Identify which cell holds the provided text, then report its (x, y) central coordinate. 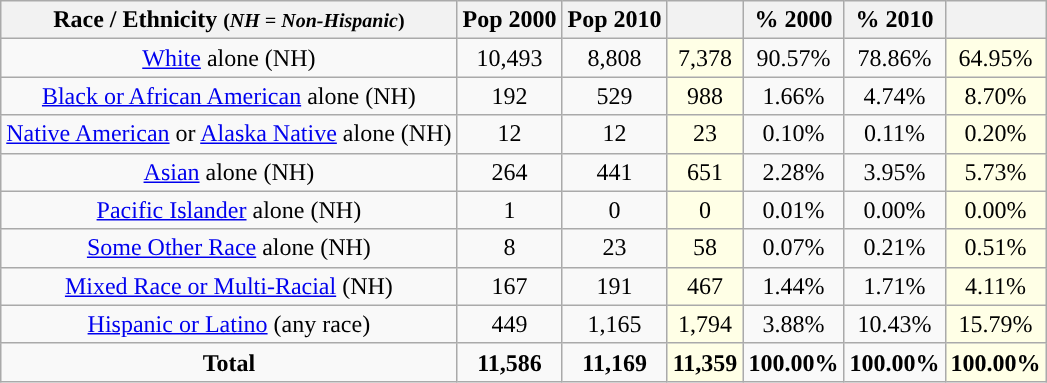
Mixed Race or Multi-Racial (NH) (229, 286)
Total (229, 362)
1 (510, 210)
64.95% (996, 58)
0.01% (794, 210)
Some Other Race alone (NH) (229, 248)
4.11% (996, 286)
0.11% (894, 134)
529 (614, 96)
8.70% (996, 96)
167 (510, 286)
441 (614, 172)
2.28% (794, 172)
White alone (NH) (229, 58)
10.43% (894, 324)
Pop 2010 (614, 20)
0.07% (794, 248)
% 2010 (894, 20)
Pop 2000 (510, 20)
58 (705, 248)
1,165 (614, 324)
988 (705, 96)
90.57% (794, 58)
1,794 (705, 324)
3.95% (894, 172)
11,359 (705, 362)
5.73% (996, 172)
8,808 (614, 58)
0.20% (996, 134)
11,586 (510, 362)
192 (510, 96)
Pacific Islander alone (NH) (229, 210)
Race / Ethnicity (NH = Non-Hispanic) (229, 20)
Asian alone (NH) (229, 172)
449 (510, 324)
3.88% (794, 324)
78.86% (894, 58)
11,169 (614, 362)
Hispanic or Latino (any race) (229, 324)
1.44% (794, 286)
10,493 (510, 58)
467 (705, 286)
191 (614, 286)
15.79% (996, 324)
7,378 (705, 58)
Native American or Alaska Native alone (NH) (229, 134)
0.10% (794, 134)
0.21% (894, 248)
0.51% (996, 248)
1.66% (794, 96)
Black or African American alone (NH) (229, 96)
8 (510, 248)
4.74% (894, 96)
651 (705, 172)
% 2000 (794, 20)
264 (510, 172)
1.71% (894, 286)
